From the cell containing the given text, extract its center point as [X, Y] coordinate. 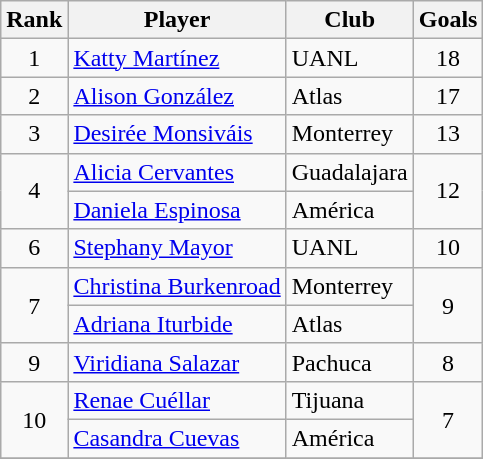
8 [448, 362]
Guadalajara [350, 172]
Stephany Mayor [177, 248]
Viridiana Salazar [177, 362]
Pachuca [350, 362]
2 [34, 96]
Alicia Cervantes [177, 172]
12 [448, 191]
Goals [448, 20]
Player [177, 20]
4 [34, 191]
Christina Burkenroad [177, 286]
17 [448, 96]
13 [448, 134]
Casandra Cuevas [177, 438]
Adriana Iturbide [177, 324]
1 [34, 58]
Desirée Monsiváis [177, 134]
Renae Cuéllar [177, 400]
Club [350, 20]
Rank [34, 20]
Alison González [177, 96]
Daniela Espinosa [177, 210]
Katty Martínez [177, 58]
6 [34, 248]
3 [34, 134]
Tijuana [350, 400]
18 [448, 58]
